Provide the (x, y) coordinate of the cell's center where the given text is located.  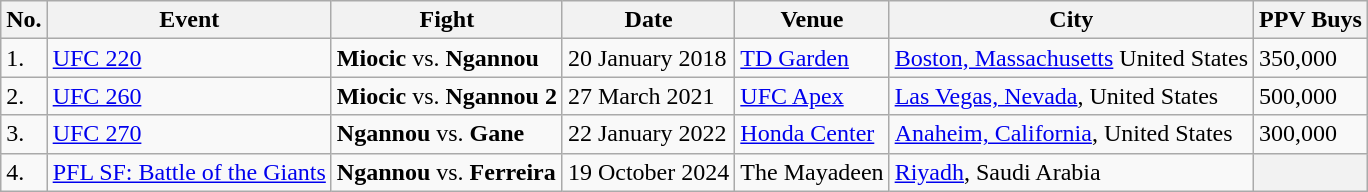
Ngannou vs. Ferreira (446, 172)
UFC 260 (189, 96)
TD Garden (812, 58)
Ngannou vs. Gane (446, 134)
19 October 2024 (648, 172)
1. (24, 58)
300,000 (1311, 134)
Miocic vs. Ngannou (446, 58)
Date (648, 20)
Event (189, 20)
Anaheim, California, United States (1071, 134)
27 March 2021 (648, 96)
Boston, Massachusetts United States (1071, 58)
4. (24, 172)
Venue (812, 20)
20 January 2018 (648, 58)
No. (24, 20)
UFC 220 (189, 58)
Las Vegas, Nevada, United States (1071, 96)
The Mayadeen (812, 172)
Fight (446, 20)
PFL SF: Battle of the Giants (189, 172)
500,000 (1311, 96)
UFC 270 (189, 134)
Honda Center (812, 134)
City (1071, 20)
Riyadh, Saudi Arabia (1071, 172)
UFC Apex (812, 96)
2. (24, 96)
PPV Buys (1311, 20)
Miocic vs. Ngannou 2 (446, 96)
22 January 2022 (648, 134)
3. (24, 134)
350,000 (1311, 58)
